Locate the cell with the specified text and output its (x, y) center coordinate. 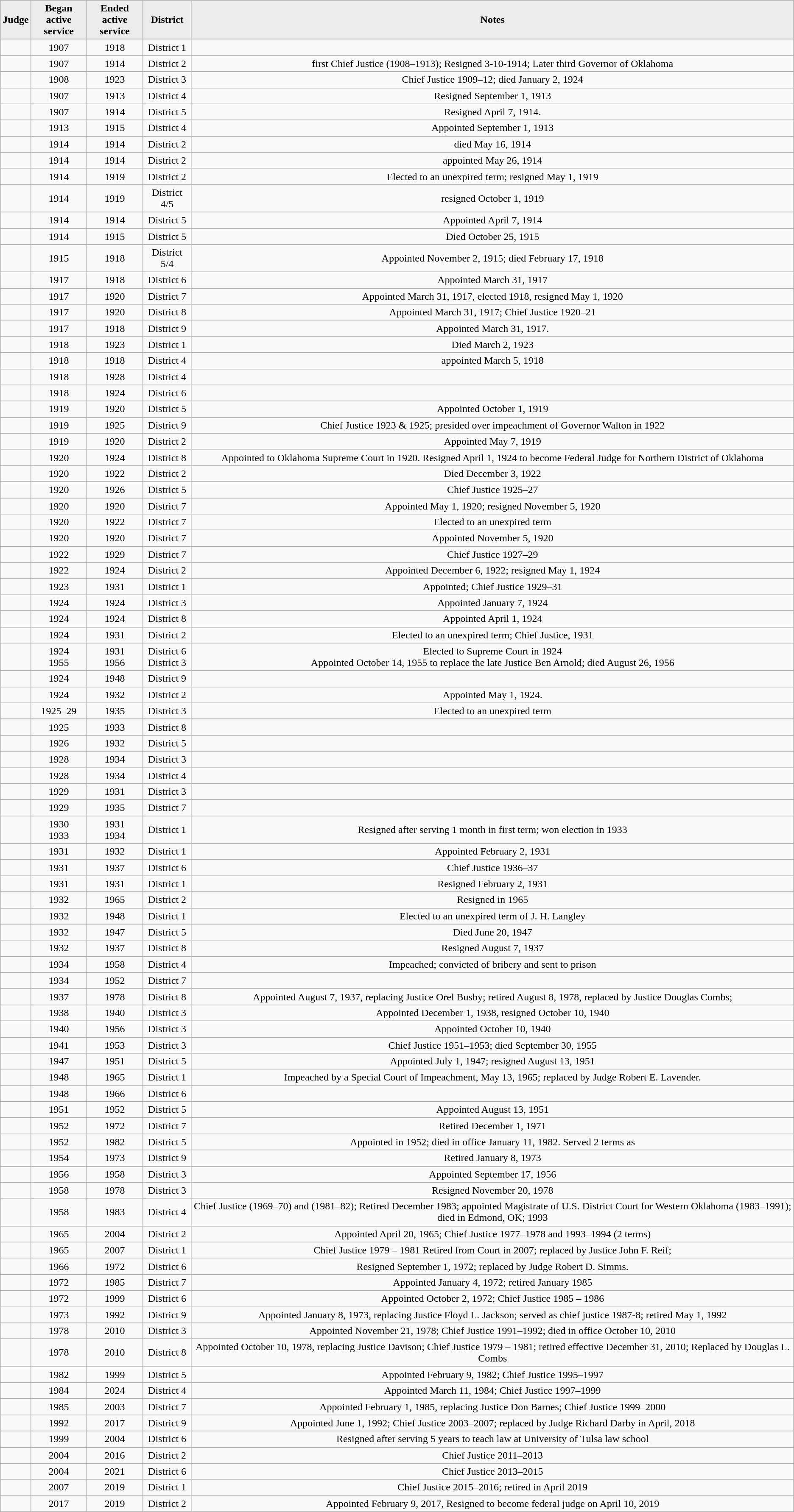
Chief Justice 2013–2015 (492, 1471)
1908 (59, 80)
2024 (115, 1391)
Resigned after serving 5 years to teach law at University of Tulsa law school (492, 1439)
appointed March 5, 1918 (492, 361)
Chief Justice 1923 & 1925; presided over impeachment of Governor Walton in 1922 (492, 425)
Chief Justice 2015–2016; retired in April 2019 (492, 1487)
Chief Justice 1951–1953; died September 30, 1955 (492, 1045)
Appointed September 17, 1956 (492, 1174)
Appointed February 9, 1982; Chief Justice 1995–1997 (492, 1375)
Chief Justice 2011–2013 (492, 1455)
Resigned February 2, 1931 (492, 884)
Died December 3, 1922 (492, 473)
Appointed October 10, 1940 (492, 1029)
Appointed in 1952; died in office January 11, 1982. Served 2 terms as (492, 1142)
1984 (59, 1391)
Appointed September 1, 1913 (492, 128)
Resigned September 1, 1972; replaced by Judge Robert D. Simms. (492, 1266)
Ended activeservice (115, 20)
appointed May 26, 1914 (492, 160)
Chief Justice 1936–37 (492, 868)
Appointed March 31, 1917 (492, 280)
1938 (59, 1013)
Died June 20, 1947 (492, 932)
Appointed February 1, 1985, replacing Justice Don Barnes; Chief Justice 1999–2000 (492, 1407)
Elected to an unexpired term; resigned May 1, 1919 (492, 176)
died May 16, 1914 (492, 144)
Appointed January 4, 1972; retired January 1985 (492, 1282)
1941 (59, 1045)
Died March 2, 1923 (492, 345)
first Chief Justice (1908–1913); Resigned 3-10-1914; Later third Governor of Oklahoma (492, 64)
Appointed February 9, 2017, Resigned to become federal judge on April 10, 2019 (492, 1504)
Resigned November 20, 1978 (492, 1190)
2016 (115, 1455)
Appointed June 1, 1992; Chief Justice 2003–2007; replaced by Judge Richard Darby in April, 2018 (492, 1423)
Appointed August 7, 1937, replacing Justice Orel Busby; retired August 8, 1978, replaced by Justice Douglas Combs; (492, 997)
Appointed April 20, 1965; Chief Justice 1977–1978 and 1993–1994 (2 terms) (492, 1234)
Appointed October 2, 1972; Chief Justice 1985 – 1986 (492, 1298)
19301933 (59, 830)
Impeached; convicted of bribery and sent to prison (492, 964)
19311934 (115, 830)
Appointed December 1, 1938, resigned October 10, 1940 (492, 1013)
Elected to Supreme Court in 1924 Appointed October 14, 1955 to replace the late Justice Ben Arnold; died August 26, 1956 (492, 657)
Resigned in 1965 (492, 900)
Notes (492, 20)
19241955 (59, 657)
Appointed to Oklahoma Supreme Court in 1920. Resigned April 1, 1924 to become Federal Judge for Northern District of Oklahoma (492, 457)
Appointed October 1, 1919 (492, 409)
Appointed April 7, 1914 (492, 220)
Retired January 8, 1973 (492, 1158)
Appointed November 2, 1915; died February 17, 1918 (492, 259)
1925–29 (59, 711)
Appointed August 13, 1951 (492, 1110)
1953 (115, 1045)
Appointed May 1, 1920; resigned November 5, 1920 (492, 506)
Elected to an unexpired term of J. H. Langley (492, 916)
Appointed July 1, 1947; resigned August 13, 1951 (492, 1061)
1954 (59, 1158)
Resigned August 7, 1937 (492, 948)
2003 (115, 1407)
Appointed January 7, 1924 (492, 603)
Appointed March 11, 1984; Chief Justice 1997–1999 (492, 1391)
Elected to an unexpired term; Chief Justice, 1931 (492, 635)
1983 (115, 1212)
Appointed May 7, 1919 (492, 441)
Resigned after serving 1 month in first term; won election in 1933 (492, 830)
1933 (115, 727)
Appointed December 6, 1922; resigned May 1, 1924 (492, 571)
resigned October 1, 1919 (492, 198)
Appointed April 1, 1924 (492, 619)
Impeached by a Special Court of Impeachment, May 13, 1965; replaced by Judge Robert E. Lavender. (492, 1078)
District 5/4 (167, 259)
Resigned September 1, 1913 (492, 96)
Retired December 1, 1971 (492, 1126)
Appointed February 2, 1931 (492, 852)
Appointed March 31, 1917, elected 1918, resigned May 1, 1920 (492, 296)
Appointed; Chief Justice 1929–31 (492, 587)
District 6District 3 (167, 657)
Appointed November 5, 1920 (492, 538)
Appointed November 21, 1978; Chief Justice 1991–1992; died in office October 10, 2010 (492, 1331)
Resigned April 7, 1914. (492, 112)
Chief Justice 1909–12; died January 2, 1924 (492, 80)
19311956 (115, 657)
District (167, 20)
Chief Justice 1979 – 1981 Retired from Court in 2007; replaced by Justice John F. Reif; (492, 1250)
Appointed October 10, 1978, replacing Justice Davison; Chief Justice 1979 – 1981; retired effective December 31, 2010; Replaced by Douglas L. Combs (492, 1353)
Began activeservice (59, 20)
Appointed March 31, 1917; Chief Justice 1920–21 (492, 312)
Judge (16, 20)
2021 (115, 1471)
District 4/5 (167, 198)
Chief Justice 1927–29 (492, 554)
Appointed March 31, 1917. (492, 329)
Appointed May 1, 1924. (492, 695)
Died October 25, 1915 (492, 236)
Appointed January 8, 1973, replacing Justice Floyd L. Jackson; served as chief justice 1987-8; retired May 1, 1992 (492, 1314)
Chief Justice 1925–27 (492, 490)
